Extract the (x, y) coordinate from the center of the cell holding the provided text.  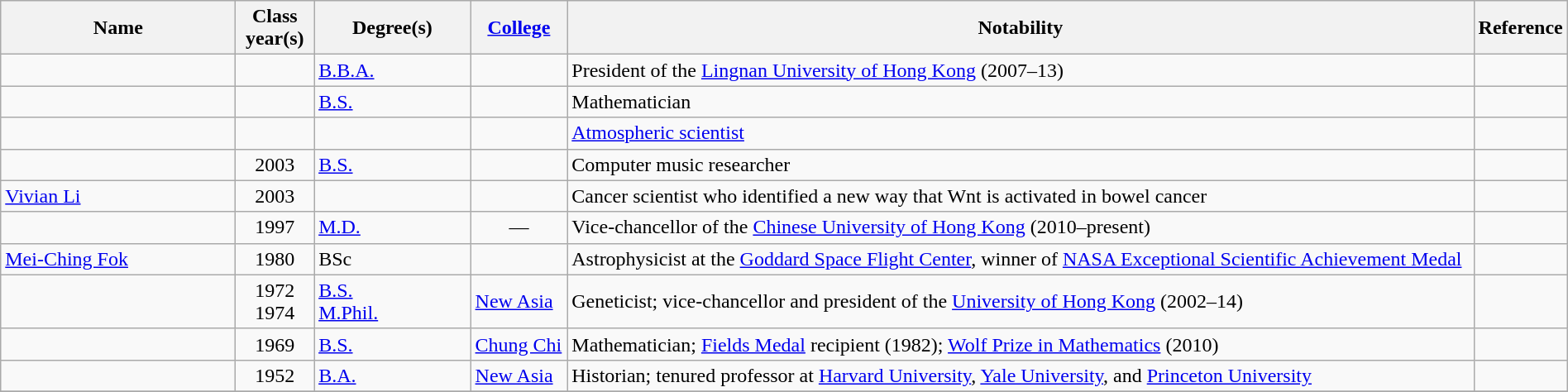
Astrophysicist at the Goddard Space Flight Center, winner of NASA Exceptional Scientific Achievement Medal (1021, 259)
Vice-chancellor of the Chinese University of Hong Kong (2010–present) (1021, 227)
M.D. (392, 227)
Cancer scientist who identified a new way that Wnt is activated in bowel cancer (1021, 196)
Chung Chi (519, 344)
Degree(s) (392, 28)
Name (118, 28)
1997 (275, 227)
Mathematician (1021, 102)
B.S.M.Phil. (392, 301)
Atmospheric scientist (1021, 133)
B.A. (392, 375)
Reference (1520, 28)
Geneticist; vice-chancellor and president of the University of Hong Kong (2002–14) (1021, 301)
Notability (1021, 28)
19721974 (275, 301)
Vivian Li (118, 196)
Class year(s) (275, 28)
1980 (275, 259)
BSc (392, 259)
1969 (275, 344)
Mei-Ching Fok (118, 259)
Mathematician; Fields Medal recipient (1982); Wolf Prize in Mathematics (2010) (1021, 344)
1952 (275, 375)
Historian; tenured professor at Harvard University, Yale University, and Princeton University (1021, 375)
— (519, 227)
President of the Lingnan University of Hong Kong (2007–13) (1021, 70)
Computer music researcher (1021, 165)
College (519, 28)
B.B.A. (392, 70)
